Capture the cell that displays the provided text and extract its (X, Y) central coordinate. 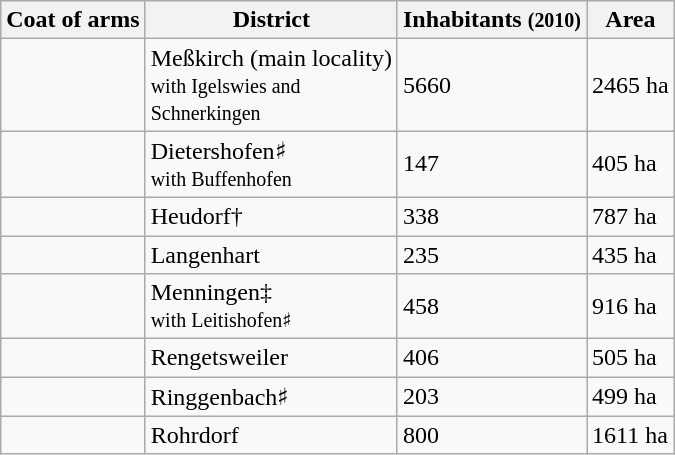
Inhabitants (2010) (492, 20)
5660 (492, 85)
338 (492, 216)
Meßkirch (main locality) with Igelswies andSchnerkingen (271, 85)
Dietershofen♯with Buffenhofen (271, 164)
Coat of arms (73, 20)
Area (631, 20)
505 ha (631, 358)
2465 ha (631, 85)
District (271, 20)
499 ha (631, 397)
458 (492, 306)
435 ha (631, 255)
235 (492, 255)
Heudorf† (271, 216)
1611 ha (631, 435)
203 (492, 397)
Langenhart (271, 255)
405 ha (631, 164)
Ringgenbach♯ (271, 397)
406 (492, 358)
800 (492, 435)
Rengetsweiler (271, 358)
916 ha (631, 306)
787 ha (631, 216)
147 (492, 164)
Menningen‡with Leitishofen♯ (271, 306)
Rohrdorf (271, 435)
